Extract the [X, Y] coordinate from the center of the cell holding the provided text.  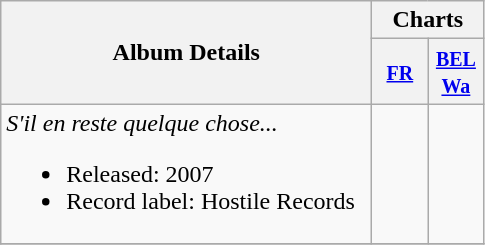
Album Details [186, 52]
BEL Wa [456, 72]
Charts [428, 20]
FR [400, 72]
S'il en reste quelque chose...Released: 2007Record label: Hostile Records [186, 174]
